Locate the cell with the specified text and output its [x, y] center coordinate. 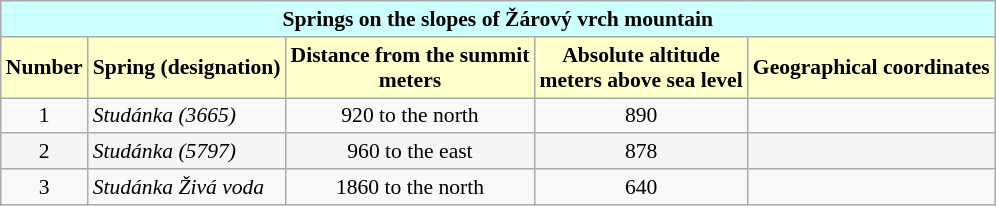
Studánka (5797) [187, 152]
640 [640, 187]
1860 to the north [410, 187]
Spring (designation) [187, 68]
3 [44, 187]
878 [640, 152]
Absolute altitudemeters above sea level [640, 68]
960 to the east [410, 152]
Distance from the summitmeters [410, 68]
Studánka (3665) [187, 116]
2 [44, 152]
1 [44, 116]
890 [640, 116]
Springs on the slopes of Žárový vrch mountain [498, 19]
Geographical coordinates [872, 68]
Studánka Živá voda [187, 187]
920 to the north [410, 116]
Number [44, 68]
